Identify which cell holds the provided text, then report its [X, Y] central coordinate. 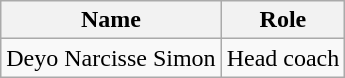
Name [111, 20]
Role [283, 20]
Head coach [283, 58]
Deyo Narcisse Simon [111, 58]
